Locate the cell with the specified text and output its (x, y) center coordinate. 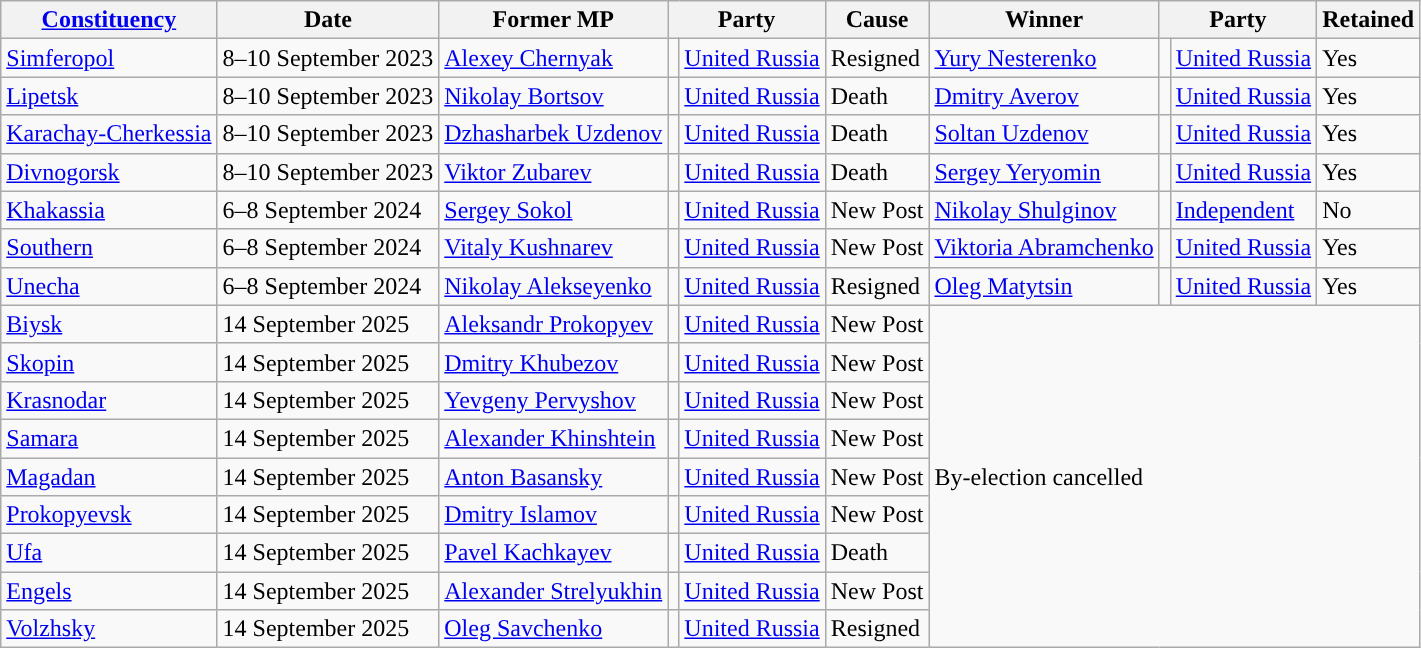
Winner (1044, 20)
By-election cancelled (1174, 476)
Dmitry Khubezov (554, 362)
Alexey Chernyak (554, 58)
Oleg Matytsin (1044, 286)
Aleksandr Prokopyev (554, 324)
Pavel Kachkayev (554, 553)
Engels (109, 591)
Lipetsk (109, 96)
Soltan Uzdenov (1044, 134)
Krasnodar (109, 400)
Nikolay Bortsov (554, 96)
Date (328, 20)
Viktoria Abramchenko (1044, 248)
Karachay-Cherkessia (109, 134)
No (1368, 210)
Nikolay Alekseyenko (554, 286)
Alexander Khinshtein (554, 438)
Retained (1368, 20)
Independent (1243, 210)
Simferopol (109, 58)
Dzhasharbek Uzdenov (554, 134)
Alexander Strelyukhin (554, 591)
Yury Nesterenko (1044, 58)
Oleg Savchenko (554, 629)
Samara (109, 438)
Constituency (109, 20)
Viktor Zubarev (554, 172)
Dmitry Averov (1044, 96)
Vitaly Kushnarev (554, 248)
Skopin (109, 362)
Unecha (109, 286)
Anton Basansky (554, 477)
Yevgeny Pervyshov (554, 400)
Nikolay Shulginov (1044, 210)
Cause (877, 20)
Southern (109, 248)
Magadan (109, 477)
Sergey Sokol (554, 210)
Khakassia (109, 210)
Prokopyevsk (109, 515)
Former MP (554, 20)
Biysk (109, 324)
Ufa (109, 553)
Volzhsky (109, 629)
Dmitry Islamov (554, 515)
Sergey Yeryomin (1044, 172)
Divnogorsk (109, 172)
